Capture the cell that displays the provided text and extract its [x, y] central coordinate. 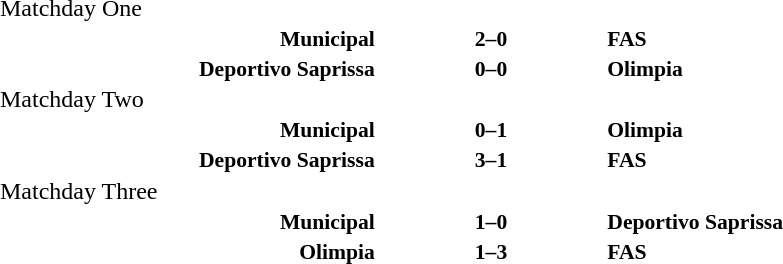
2–0 [492, 38]
1–0 [492, 222]
0–1 [492, 130]
3–1 [492, 160]
0–0 [492, 68]
